Extract the (X, Y) coordinate from the center of the cell holding the provided text.  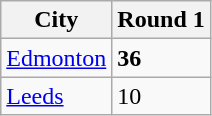
Edmonton (56, 58)
Leeds (56, 96)
10 (161, 96)
36 (161, 58)
City (56, 20)
Round 1 (161, 20)
